Output the (X, Y) coordinate of the center of the cell containing the given text.  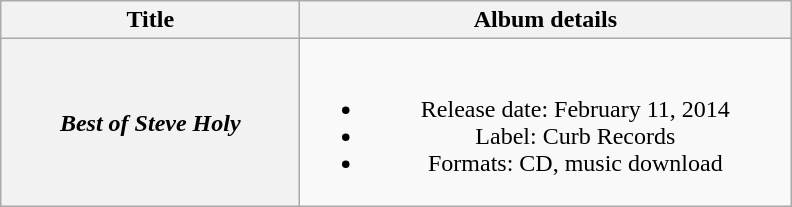
Album details (546, 20)
Title (150, 20)
Best of Steve Holy (150, 122)
Release date: February 11, 2014Label: Curb RecordsFormats: CD, music download (546, 122)
